Provide the [x, y] coordinate of the cell's center where the given text is located.  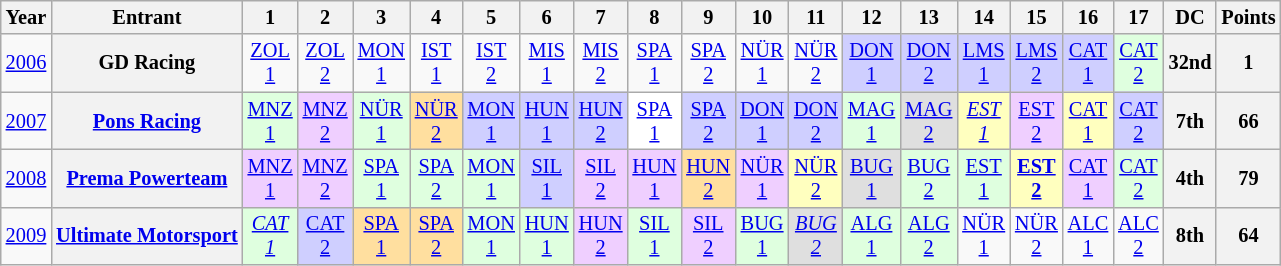
Year [26, 17]
12 [872, 17]
2008 [26, 178]
8 [654, 17]
MAG2 [928, 121]
2 [326, 17]
4 [436, 17]
Entrant [146, 17]
5 [492, 17]
DC [1190, 17]
16 [1088, 17]
2006 [26, 63]
15 [1036, 17]
IST1 [436, 63]
MAG1 [872, 121]
11 [816, 17]
MIS2 [601, 63]
Ultimate Motorsport [146, 236]
13 [928, 17]
8th [1190, 236]
ZOL2 [326, 63]
7 [601, 17]
ALC1 [1088, 236]
10 [762, 17]
64 [1248, 236]
ALC2 [1138, 236]
9 [708, 17]
Pons Racing [146, 121]
32nd [1190, 63]
Prema Powerteam [146, 178]
2007 [26, 121]
3 [382, 17]
ALG1 [872, 236]
66 [1248, 121]
17 [1138, 17]
ALG2 [928, 236]
LMS1 [984, 63]
Points [1248, 17]
MIS1 [547, 63]
79 [1248, 178]
6 [547, 17]
IST2 [492, 63]
14 [984, 17]
GD Racing [146, 63]
7th [1190, 121]
LMS2 [1036, 63]
2009 [26, 236]
ZOL1 [270, 63]
4th [1190, 178]
